Locate the cell with the specified text and output its (X, Y) center coordinate. 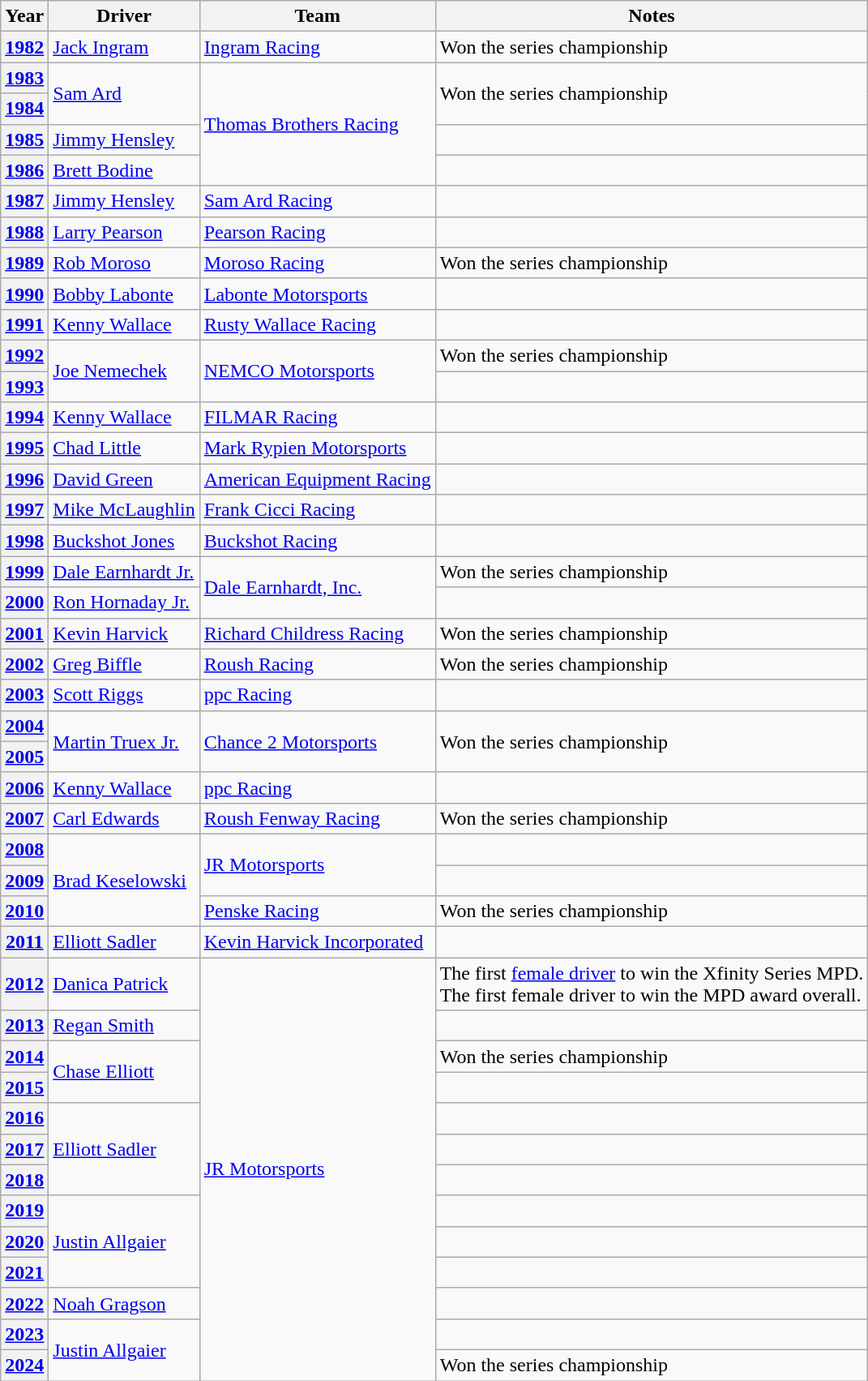
Martin Truex Jr. (124, 741)
1990 (24, 294)
Dale Earnhardt, Inc. (318, 587)
2022 (24, 1303)
Frank Cicci Racing (318, 510)
1994 (24, 418)
2005 (24, 757)
Pearson Racing (318, 232)
Labonte Motorsports (318, 294)
1986 (24, 170)
Kevin Harvick Incorporated (318, 942)
2012 (24, 984)
1988 (24, 232)
2007 (24, 818)
Noah Gragson (124, 1303)
Mark Rypien Motorsports (318, 448)
2006 (24, 787)
1992 (24, 355)
2020 (24, 1242)
Larry Pearson (124, 232)
Dale Earnhardt Jr. (124, 572)
Chance 2 Motorsports (318, 741)
Danica Patrick (124, 984)
1997 (24, 510)
2001 (24, 633)
NEMCO Motorsports (318, 371)
Thomas Brothers Racing (318, 124)
Chase Elliott (124, 1072)
1982 (24, 47)
2019 (24, 1211)
Sam Ard (124, 93)
The first female driver to win the Xfinity Series MPD.The first female driver to win the MPD award overall. (652, 984)
Brett Bodine (124, 170)
2003 (24, 695)
2021 (24, 1272)
Driver (124, 16)
Greg Biffle (124, 664)
Roush Fenway Racing (318, 818)
Buckshot Jones (124, 541)
David Green (124, 479)
Richard Childress Racing (318, 633)
1993 (24, 387)
2002 (24, 664)
Ingram Racing (318, 47)
Team (318, 16)
1991 (24, 324)
Roush Racing (318, 664)
Jack Ingram (124, 47)
Regan Smith (124, 1026)
1998 (24, 541)
2013 (24, 1026)
Brad Keselowski (124, 880)
1995 (24, 448)
Sam Ard Racing (318, 201)
Penske Racing (318, 911)
2011 (24, 942)
1985 (24, 139)
Rusty Wallace Racing (318, 324)
Chad Little (124, 448)
2024 (24, 1365)
2016 (24, 1118)
FILMAR Racing (318, 418)
Joe Nemechek (124, 371)
1983 (24, 78)
1989 (24, 263)
Mike McLaughlin (124, 510)
Moroso Racing (318, 263)
Bobby Labonte (124, 294)
2014 (24, 1057)
American Equipment Racing (318, 479)
Year (24, 16)
1999 (24, 572)
1987 (24, 201)
2004 (24, 726)
2000 (24, 603)
2018 (24, 1180)
2008 (24, 849)
Ron Hornaday Jr. (124, 603)
2010 (24, 911)
2017 (24, 1149)
2009 (24, 880)
2015 (24, 1087)
Buckshot Racing (318, 541)
Carl Edwards (124, 818)
1996 (24, 479)
Kevin Harvick (124, 633)
Rob Moroso (124, 263)
1984 (24, 109)
Scott Riggs (124, 695)
2023 (24, 1334)
Notes (652, 16)
